Identify which cell holds the provided text, then report its (x, y) central coordinate. 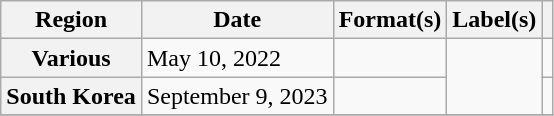
South Korea (72, 96)
Date (237, 20)
Region (72, 20)
Format(s) (390, 20)
Label(s) (494, 20)
Various (72, 58)
September 9, 2023 (237, 96)
May 10, 2022 (237, 58)
